Extract the (x, y) coordinate from the center of the cell holding the provided text.  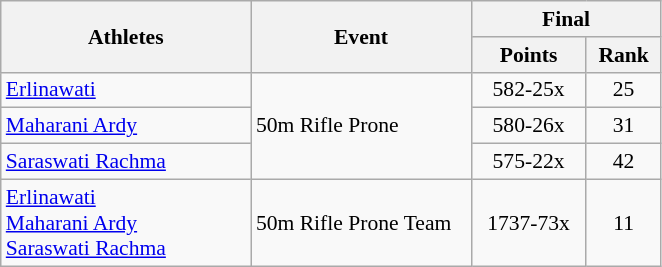
Erlinawati Maharani Ardy Saraswati Rachma (126, 222)
1737-73x (528, 222)
Maharani Ardy (126, 126)
50m Rifle Prone (361, 126)
575-22x (528, 162)
Points (528, 55)
Erlinawati (126, 90)
31 (624, 126)
Event (361, 36)
50m Rifle Prone Team (361, 222)
42 (624, 162)
Athletes (126, 36)
Rank (624, 55)
582-25x (528, 90)
25 (624, 90)
Saraswati Rachma (126, 162)
11 (624, 222)
580-26x (528, 126)
Final (566, 19)
